Extract the (x, y) coordinate from the center of the cell holding the provided text.  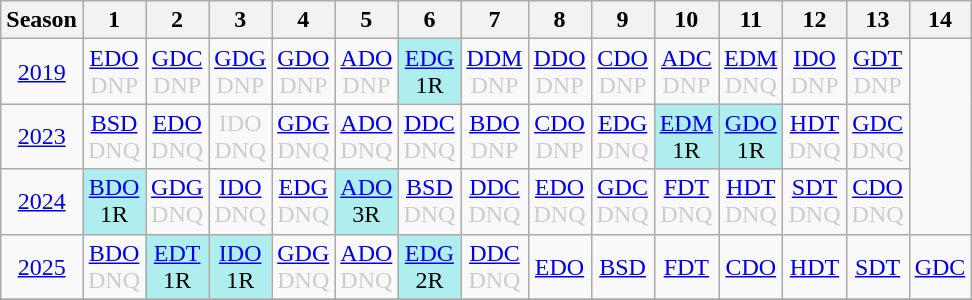
EDT1R (178, 266)
BDODNQ (114, 266)
CDO (751, 266)
FDT (686, 266)
6 (430, 20)
GDTDNP (878, 72)
GDC (940, 266)
ADODNP (366, 72)
12 (814, 20)
2024 (42, 202)
CDODNQ (878, 202)
DDODNP (560, 72)
11 (751, 20)
13 (878, 20)
SDT (878, 266)
IDODNP (814, 72)
EDG2R (430, 266)
2 (178, 20)
1 (114, 20)
GDO1R (751, 136)
EDM1R (686, 136)
EDO (560, 266)
7 (494, 20)
2025 (42, 266)
EDG1R (430, 72)
HDT (814, 266)
GDODNP (304, 72)
BDO1R (114, 202)
ADCDNP (686, 72)
GDCDNP (178, 72)
SDTDNQ (814, 202)
9 (622, 20)
BSD (622, 266)
EDODNP (114, 72)
EDMDNQ (751, 72)
2023 (42, 136)
IDO1R (240, 266)
Season (42, 20)
BDODNP (494, 136)
ADO3R (366, 202)
DDMDNP (494, 72)
GDGDNP (240, 72)
8 (560, 20)
10 (686, 20)
FDTDNQ (686, 202)
14 (940, 20)
3 (240, 20)
2019 (42, 72)
5 (366, 20)
4 (304, 20)
